Pinpoint the cell where the given text exists, returning its (x, y) midpoint coordinate. 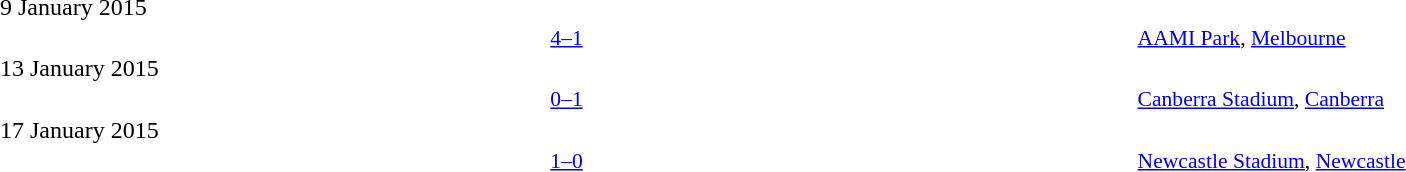
0–1 (566, 99)
4–1 (566, 38)
